Identify which cell holds the provided text, then report its (X, Y) central coordinate. 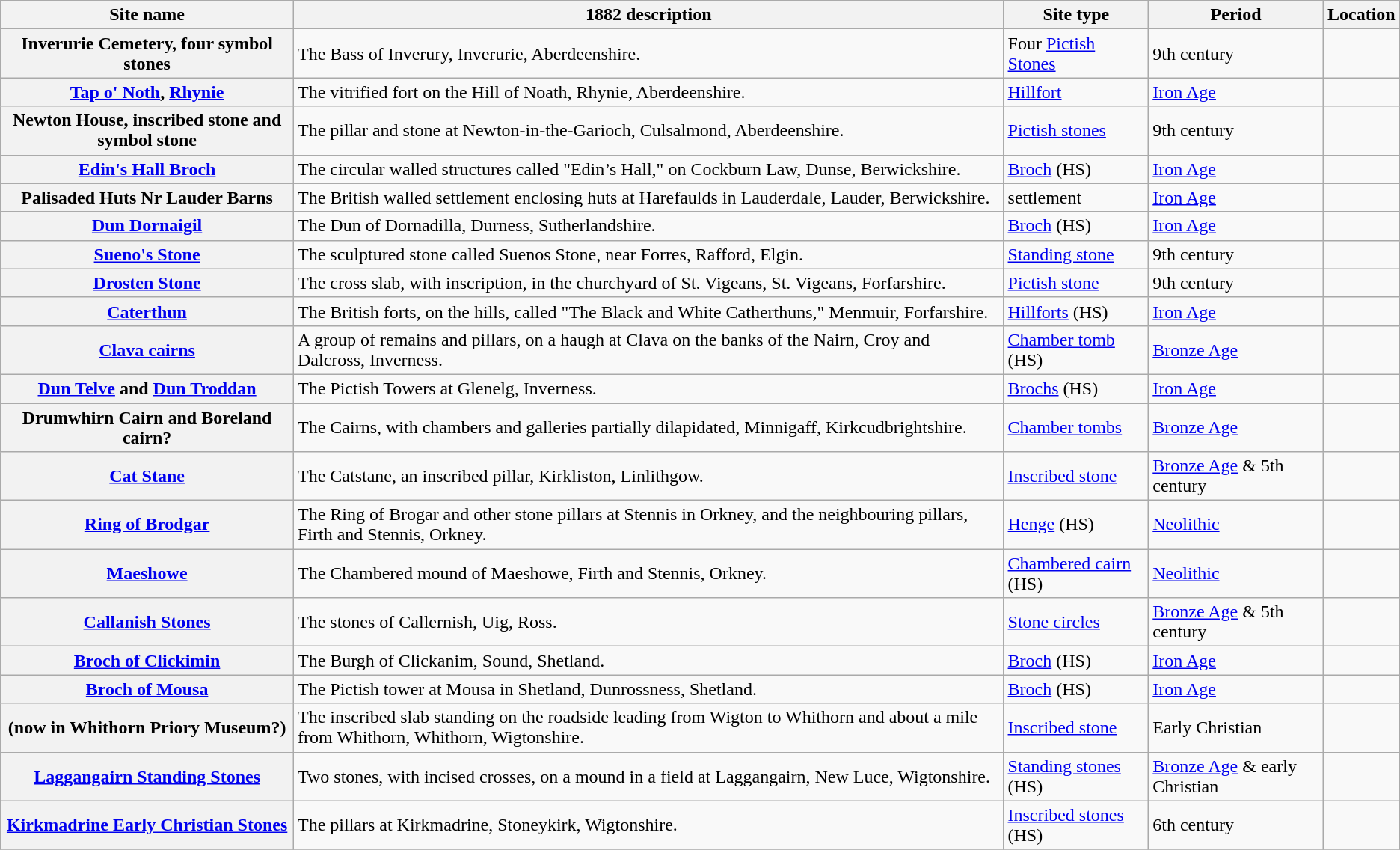
(now in Whithorn Priory Museum?) (147, 727)
Brochs (HS) (1076, 388)
Site name (147, 15)
Tap o' Noth, Rhynie (147, 92)
1882 description (648, 15)
Kirkmadrine Early Christian Stones (147, 825)
The British forts, on the hills, called "The Black and White Catherthuns," Menmuir, Forfarshire. (648, 311)
Site type (1076, 15)
The sculptured stone called Suenos Stone, near Forres, Rafford, Elgin. (648, 254)
The Burgh of Clickanim, Sound, Shetland. (648, 661)
The circular walled structures called "Edin’s Hall," on Cockburn Law, Dunse, Berwickshire. (648, 169)
Sueno's Stone (147, 254)
Laggangairn Standing Stones (147, 777)
Standing stone (1076, 254)
Hillfort (1076, 92)
Edin's Hall Broch (147, 169)
The inscribed slab standing on the roadside leading from Wigton to Whithorn and about a mile from Whithorn, Whithorn, Wigtonshire. (648, 727)
Ring of Brodgar (147, 525)
A group of remains and pillars, on a haugh at Clava on the banks of the Nairn, Croy and Dalcross, Inverness. (648, 350)
The stones of Callernish, Uig, Ross. (648, 623)
settlement (1076, 198)
The Dun of Dornadilla, Durness, Sutherlandshire. (648, 226)
Maeshowe (147, 573)
Callanish Stones (147, 623)
Four Pictish Stones (1076, 54)
Two stones, with incised crosses, on a mound in a field at Laggangairn, New Luce, Wigtonshire. (648, 777)
Henge (HS) (1076, 525)
Location (1361, 15)
Stone circles (1076, 623)
Dun Telve and Dun Troddan (147, 388)
Drumwhirn Cairn and Boreland cairn? (147, 426)
Early Christian (1236, 727)
Newton House, inscribed stone and symbol stone (147, 130)
Bronze Age & early Christian (1236, 777)
Chamber tomb (HS) (1076, 350)
Cat Stane (147, 476)
Pictish stones (1076, 130)
Broch of Clickimin (147, 661)
The cross slab, with inscription, in the churchyard of St. Vigeans, St. Vigeans, Forfarshire. (648, 283)
The Cairns, with chambers and galleries partially dilapidated, Minnigaff, Kirkcudbrightshire. (648, 426)
The vitrified fort on the Hill of Noath, Rhynie, Aberdeenshire. (648, 92)
Clava cairns (147, 350)
Chamber tombs (1076, 426)
Drosten Stone (147, 283)
The Catstane, an inscribed pillar, Kirkliston, Linlithgow. (648, 476)
The pillar and stone at Newton-in-the-Garioch, Culsalmond, Aberdeenshire. (648, 130)
Dun Dornaigil (147, 226)
Inscribed stones (HS) (1076, 825)
The Ring of Brogar and other stone pillars at Stennis in Orkney, and the neighbouring pillars, Firth and Stennis, Orkney. (648, 525)
Palisaded Huts Nr Lauder Barns (147, 198)
Broch of Mousa (147, 689)
The Chambered mound of Maeshowe, Firth and Stennis, Orkney. (648, 573)
Hillforts (HS) (1076, 311)
The Bass of Inverury, Inverurie, Aberdeenshire. (648, 54)
Inverurie Cemetery, four symbol stones (147, 54)
The Pictish tower at Mousa in Shetland, Dunrossness, Shetland. (648, 689)
Pictish stone (1076, 283)
6th century (1236, 825)
Period (1236, 15)
Chambered cairn (HS) (1076, 573)
The Pictish Towers at Glenelg, Inverness. (648, 388)
Caterthun (147, 311)
The British walled settlement enclosing huts at Harefaulds in Lauderdale, Lauder, Berwickshire. (648, 198)
The pillars at Kirkmadrine, Stoneykirk, Wigtonshire. (648, 825)
Standing stones (HS) (1076, 777)
